Determine the [x, y] coordinate at the center of the cell enclosing the given text.  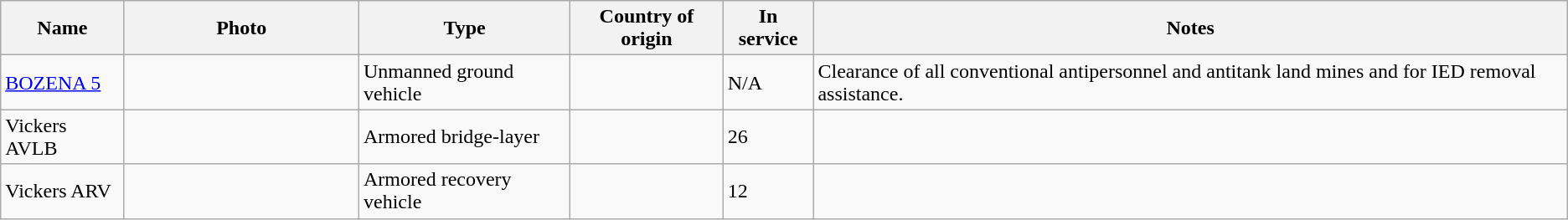
Unmanned ground vehicle [464, 82]
26 [768, 137]
Name [62, 28]
Clearance of all conventional antipersonnel and antitank land mines and for IED removal assistance. [1190, 82]
Photo [241, 28]
In service [768, 28]
Armored bridge-layer [464, 137]
Country of origin [647, 28]
Vickers AVLB [62, 137]
N/A [768, 82]
Vickers ARV [62, 191]
BOZENA 5 [62, 82]
12 [768, 191]
Armored recovery vehicle [464, 191]
Notes [1190, 28]
Type [464, 28]
